Capture the cell that displays the provided text and extract its (x, y) central coordinate. 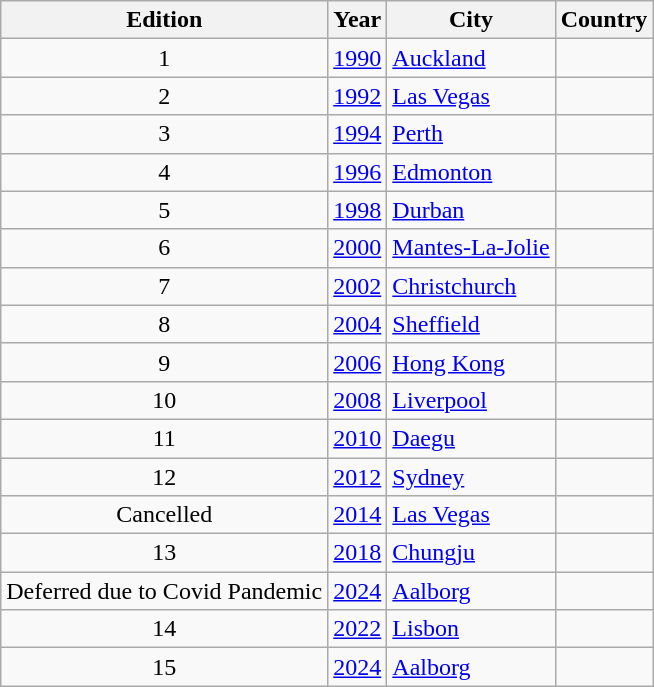
14 (164, 629)
Christchurch (471, 286)
Cancelled (164, 515)
Liverpool (471, 400)
6 (164, 248)
Chungju (471, 553)
2012 (358, 477)
12 (164, 477)
City (471, 20)
15 (164, 667)
Sheffield (471, 324)
1996 (358, 172)
Mantes-La-Jolie (471, 248)
1 (164, 58)
2000 (358, 248)
Year (358, 20)
Hong Kong (471, 362)
4 (164, 172)
2022 (358, 629)
2 (164, 96)
Edmonton (471, 172)
3 (164, 134)
9 (164, 362)
11 (164, 438)
Durban (471, 210)
Lisbon (471, 629)
2004 (358, 324)
2006 (358, 362)
1992 (358, 96)
2018 (358, 553)
2010 (358, 438)
10 (164, 400)
Edition (164, 20)
1998 (358, 210)
Sydney (471, 477)
Country (604, 20)
Perth (471, 134)
2002 (358, 286)
8 (164, 324)
Auckland (471, 58)
7 (164, 286)
Deferred due to Covid Pandemic (164, 591)
Daegu (471, 438)
13 (164, 553)
5 (164, 210)
2008 (358, 400)
2014 (358, 515)
1994 (358, 134)
1990 (358, 58)
